Locate the cell with the specified text and output its [x, y] center coordinate. 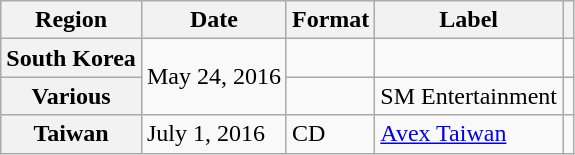
Various [72, 96]
Avex Taiwan [469, 134]
CD [330, 134]
Date [214, 20]
South Korea [72, 58]
July 1, 2016 [214, 134]
Format [330, 20]
Label [469, 20]
May 24, 2016 [214, 77]
SM Entertainment [469, 96]
Region [72, 20]
Taiwan [72, 134]
